Pinpoint the cell where the given text exists, returning its [x, y] midpoint coordinate. 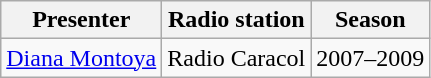
Radio station [236, 20]
2007–2009 [370, 58]
Diana Montoya [82, 58]
Season [370, 20]
Radio Caracol [236, 58]
Presenter [82, 20]
